Locate the cell with the specified text and output its [x, y] center coordinate. 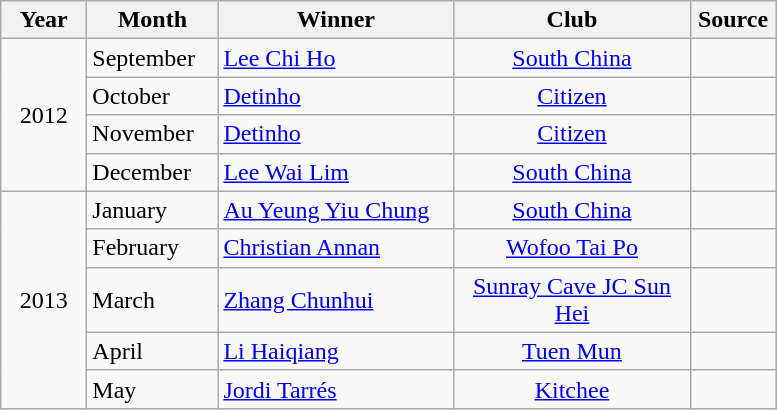
Wofoo Tai Po [572, 248]
October [152, 96]
April [152, 351]
Lee Chi Ho [336, 58]
Au Yeung Yiu Chung [336, 210]
Zhang Chunhui [336, 300]
Sunray Cave JC Sun Hei [572, 300]
Year [44, 20]
February [152, 248]
2012 [44, 115]
January [152, 210]
Month [152, 20]
Winner [336, 20]
Kitchee [572, 389]
Source [733, 20]
Christian Annan [336, 248]
Tuen Mun [572, 351]
December [152, 172]
May [152, 389]
2013 [44, 300]
Li Haiqiang [336, 351]
March [152, 300]
September [152, 58]
Club [572, 20]
Jordi Tarrés [336, 389]
Lee Wai Lim [336, 172]
November [152, 134]
